Output the (x, y) coordinate of the center of the cell containing the given text.  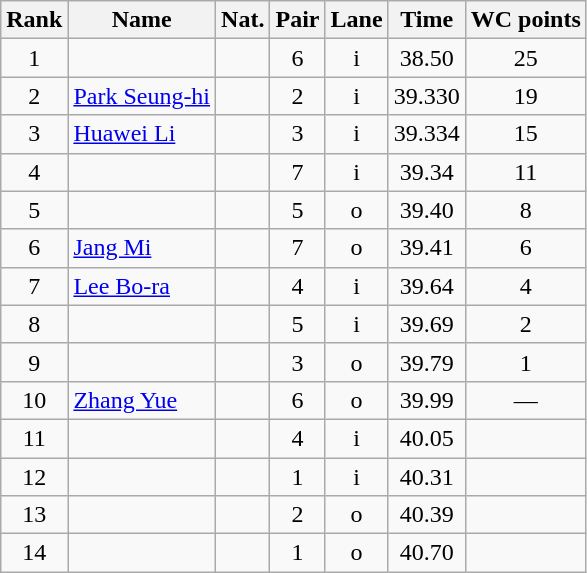
13 (34, 515)
Pair (298, 20)
39.40 (426, 210)
Name (142, 20)
Nat. (243, 20)
25 (526, 58)
15 (526, 134)
40.31 (426, 477)
Rank (34, 20)
Lane (356, 20)
Time (426, 20)
39.99 (426, 400)
39.34 (426, 172)
10 (34, 400)
39.334 (426, 134)
38.50 (426, 58)
40.70 (426, 553)
39.79 (426, 362)
39.41 (426, 248)
Lee Bo-ra (142, 286)
39.69 (426, 324)
39.330 (426, 96)
WC points (526, 20)
39.64 (426, 286)
Zhang Yue (142, 400)
Jang Mi (142, 248)
9 (34, 362)
19 (526, 96)
40.05 (426, 438)
14 (34, 553)
40.39 (426, 515)
— (526, 400)
12 (34, 477)
Huawei Li (142, 134)
Park Seung-hi (142, 96)
